Output the [X, Y] coordinate of the center of the cell containing the given text.  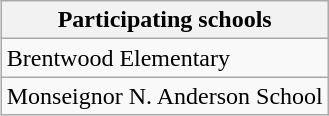
Monseignor N. Anderson School [164, 96]
Brentwood Elementary [164, 58]
Participating schools [164, 20]
